Determine the (x, y) coordinate at the center of the cell enclosing the given text.  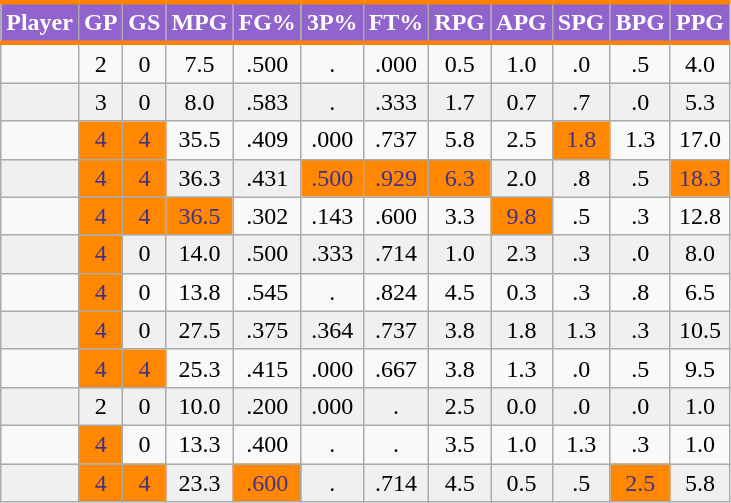
10.5 (700, 330)
36.3 (200, 178)
.7 (581, 102)
Player (40, 22)
23.3 (200, 483)
.431 (267, 178)
.375 (267, 330)
GS (144, 22)
APG (522, 22)
2.3 (522, 254)
6.3 (460, 178)
3.3 (460, 216)
.929 (396, 178)
36.5 (200, 216)
13.3 (200, 444)
2.0 (522, 178)
9.5 (700, 368)
.667 (396, 368)
.824 (396, 292)
GP (100, 22)
.302 (267, 216)
FT% (396, 22)
0.0 (522, 406)
0.3 (522, 292)
SPG (581, 22)
.545 (267, 292)
.415 (267, 368)
17.0 (700, 140)
35.5 (200, 140)
RPG (460, 22)
3.5 (460, 444)
3 (100, 102)
.409 (267, 140)
7.5 (200, 63)
.143 (332, 216)
27.5 (200, 330)
3P% (332, 22)
5.3 (700, 102)
6.5 (700, 292)
25.3 (200, 368)
13.8 (200, 292)
FG% (267, 22)
12.8 (700, 216)
1.7 (460, 102)
.400 (267, 444)
.364 (332, 330)
4.0 (700, 63)
14.0 (200, 254)
10.0 (200, 406)
.583 (267, 102)
PPG (700, 22)
9.8 (522, 216)
MPG (200, 22)
18.3 (700, 178)
.200 (267, 406)
BPG (640, 22)
0.7 (522, 102)
